Output the (x, y) coordinate of the center of the cell containing the given text.  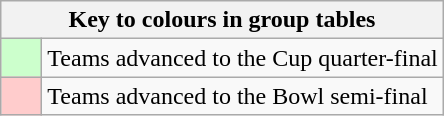
Teams advanced to the Cup quarter-final (242, 58)
Teams advanced to the Bowl semi-final (242, 96)
Key to colours in group tables (222, 20)
